Search for the cell housing the specified text and yield its [x, y] center coordinate. 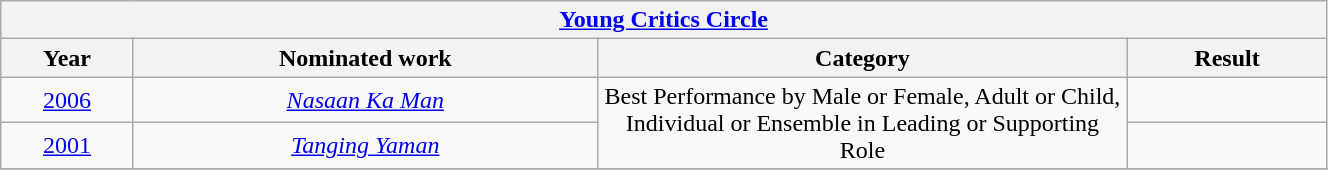
Tanging Yaman [365, 146]
2001 [68, 146]
Best Performance by Male or Female, Adult or Child, Individual or Ensemble in Leading or Supporting Role [862, 123]
Category [862, 58]
Young Critics Circle [664, 20]
Nasaan Ka Man [365, 100]
Nominated work [365, 58]
Year [68, 58]
2006 [68, 100]
Result [1228, 58]
